From the cell containing the given text, extract its center point as (x, y) coordinate. 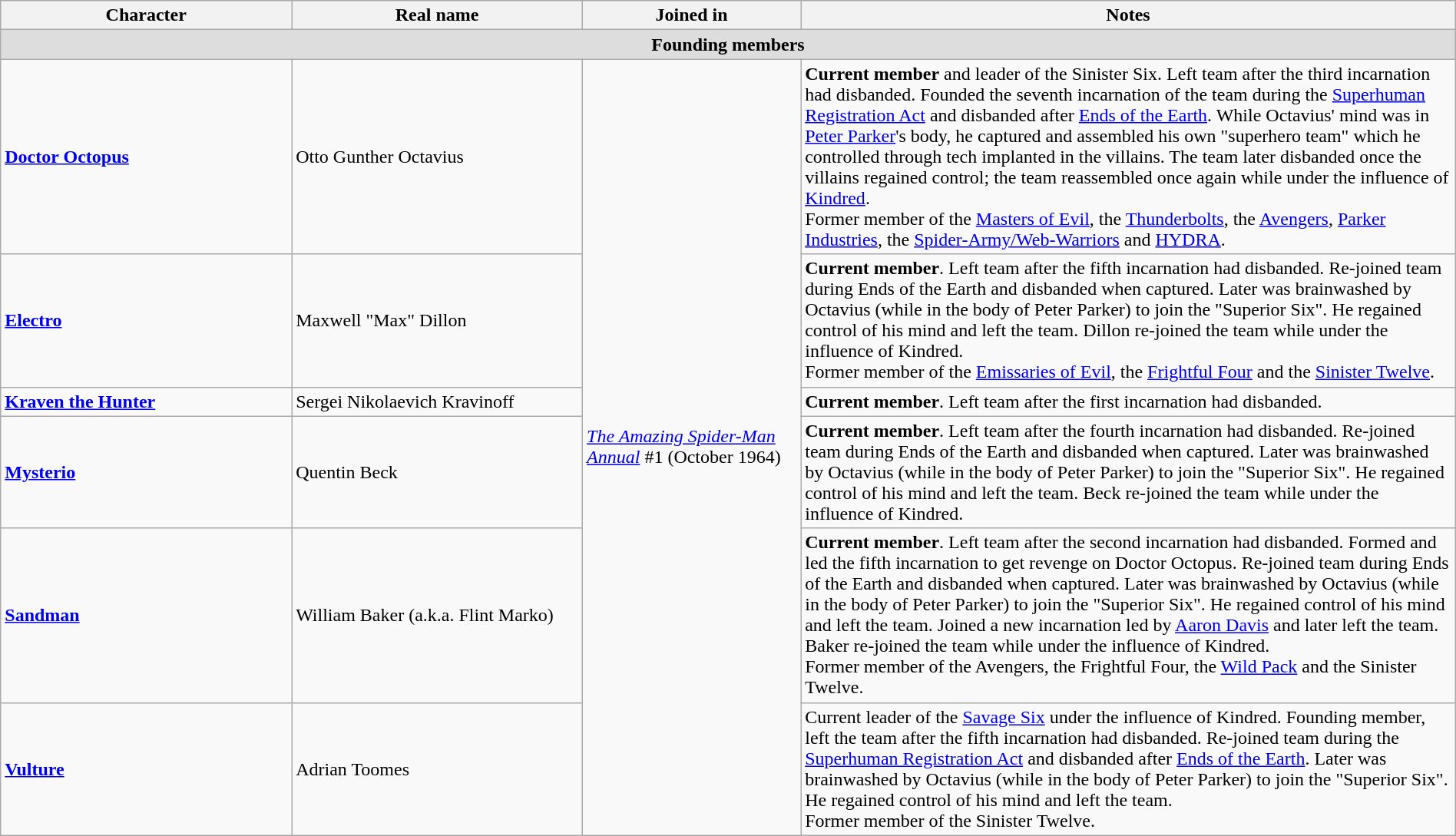
Sandman (146, 616)
Doctor Octopus (146, 157)
Electro (146, 321)
Real name (438, 15)
Maxwell "Max" Dillon (438, 321)
Character (146, 15)
Mysterio (146, 472)
The Amazing Spider-Man Annual #1 (October 1964) (692, 447)
Adrian Toomes (438, 769)
Quentin Beck (438, 472)
Joined in (692, 15)
Founding members (728, 45)
William Baker (a.k.a. Flint Marko) (438, 616)
Kraven the Hunter (146, 401)
Sergei Nikolaevich Kravinoff (438, 401)
Notes (1129, 15)
Current member. Left team after the first incarnation had disbanded. (1129, 401)
Vulture (146, 769)
Otto Gunther Octavius (438, 157)
